Locate the cell with the specified text and output its [x, y] center coordinate. 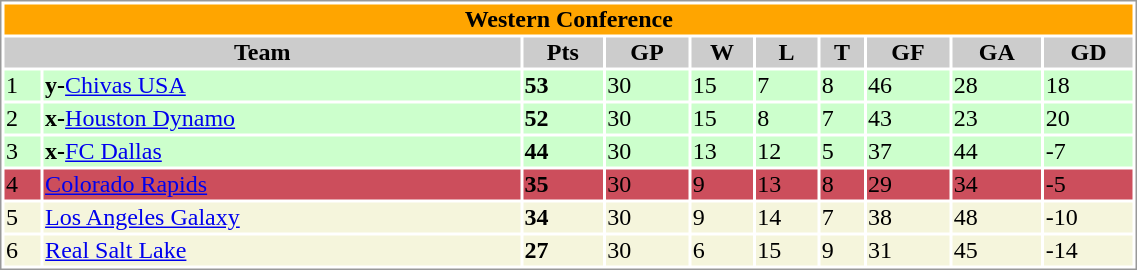
35 [563, 185]
12 [786, 151]
1 [22, 85]
Team [262, 53]
GP [648, 53]
27 [563, 251]
GA [996, 53]
-14 [1088, 251]
43 [908, 119]
46 [908, 85]
2 [22, 119]
Western Conference [568, 19]
W [722, 53]
14 [786, 217]
28 [996, 85]
-5 [1088, 185]
45 [996, 251]
38 [908, 217]
Pts [563, 53]
4 [22, 185]
52 [563, 119]
T [842, 53]
18 [1088, 85]
GD [1088, 53]
-7 [1088, 151]
20 [1088, 119]
Los Angeles Galaxy [282, 217]
x-FC Dallas [282, 151]
53 [563, 85]
29 [908, 185]
3 [22, 151]
Real Salt Lake [282, 251]
L [786, 53]
37 [908, 151]
Colorado Rapids [282, 185]
23 [996, 119]
31 [908, 251]
-10 [1088, 217]
48 [996, 217]
y-Chivas USA [282, 85]
GF [908, 53]
x-Houston Dynamo [282, 119]
